Capture the cell that displays the provided text and extract its (X, Y) central coordinate. 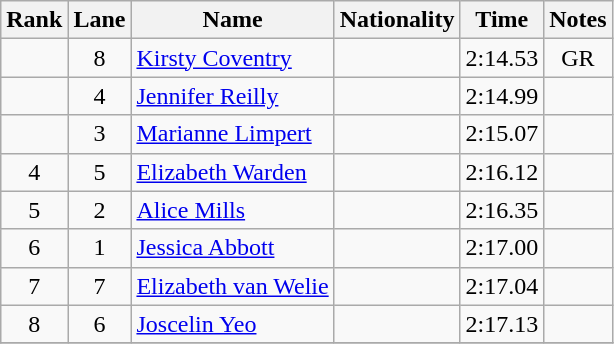
Jessica Abbott (232, 248)
2:16.12 (502, 172)
Name (232, 20)
Kirsty Coventry (232, 58)
2:14.53 (502, 58)
1 (100, 248)
Jennifer Reilly (232, 96)
3 (100, 134)
GR (578, 58)
Nationality (397, 20)
2:14.99 (502, 96)
Joscelin Yeo (232, 324)
Notes (578, 20)
Elizabeth Warden (232, 172)
Time (502, 20)
2:17.13 (502, 324)
2 (100, 210)
Elizabeth van Welie (232, 286)
2:17.04 (502, 286)
2:17.00 (502, 248)
Marianne Limpert (232, 134)
Lane (100, 20)
Alice Mills (232, 210)
Rank (34, 20)
2:15.07 (502, 134)
2:16.35 (502, 210)
